From the cell containing the given text, extract its center point as (X, Y) coordinate. 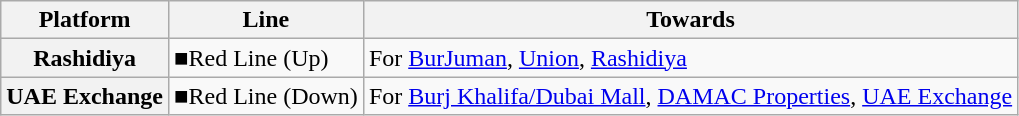
UAE Exchange (85, 96)
For Burj Khalifa/Dubai Mall, DAMAC Properties, UAE Exchange (690, 96)
Platform (85, 20)
Towards (690, 20)
Rashidiya (85, 58)
Line (266, 20)
■Red Line (Down) (266, 96)
■Red Line (Up) (266, 58)
For BurJuman, Union, Rashidiya (690, 58)
